Return [X, Y] of the center of cell containing provided text 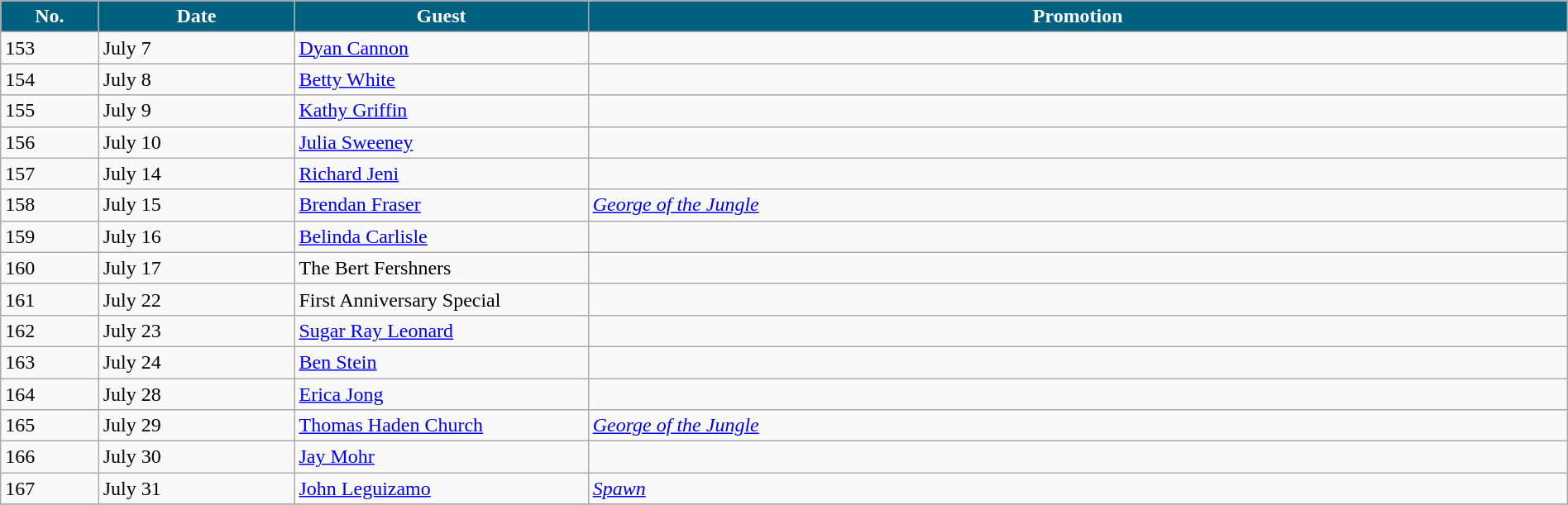
157 [50, 174]
John Leguizamo [442, 488]
Belinda Carlisle [442, 236]
First Anniversary Special [442, 299]
Jay Mohr [442, 457]
160 [50, 268]
Guest [442, 17]
July 31 [197, 488]
154 [50, 79]
Richard Jeni [442, 174]
162 [50, 331]
Erica Jong [442, 394]
July 28 [197, 394]
165 [50, 426]
Thomas Haden Church [442, 426]
Julia Sweeney [442, 142]
166 [50, 457]
Kathy Griffin [442, 111]
July 7 [197, 48]
July 24 [197, 362]
July 9 [197, 111]
156 [50, 142]
158 [50, 205]
July 22 [197, 299]
The Bert Fershners [442, 268]
161 [50, 299]
July 16 [197, 236]
Sugar Ray Leonard [442, 331]
167 [50, 488]
153 [50, 48]
Spawn [1078, 488]
July 30 [197, 457]
Promotion [1078, 17]
163 [50, 362]
Ben Stein [442, 362]
155 [50, 111]
July 14 [197, 174]
No. [50, 17]
Date [197, 17]
July 29 [197, 426]
159 [50, 236]
Betty White [442, 79]
Brendan Fraser [442, 205]
July 23 [197, 331]
July 8 [197, 79]
July 15 [197, 205]
July 17 [197, 268]
July 10 [197, 142]
164 [50, 394]
Dyan Cannon [442, 48]
